Locate the cell with the specified text and output its (x, y) center coordinate. 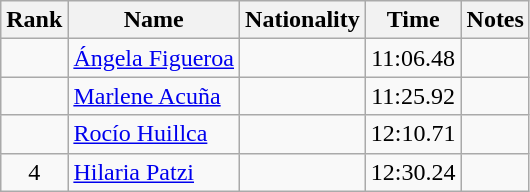
11:25.92 (413, 96)
12:10.71 (413, 134)
Time (413, 20)
Notes (495, 20)
Rocío Huillca (154, 134)
Hilaria Patzi (154, 172)
Ángela Figueroa (154, 58)
Marlene Acuña (154, 96)
Rank (34, 20)
Nationality (303, 20)
4 (34, 172)
11:06.48 (413, 58)
Name (154, 20)
12:30.24 (413, 172)
